Provide the [X, Y] coordinate of the cell's center where the given text is located.  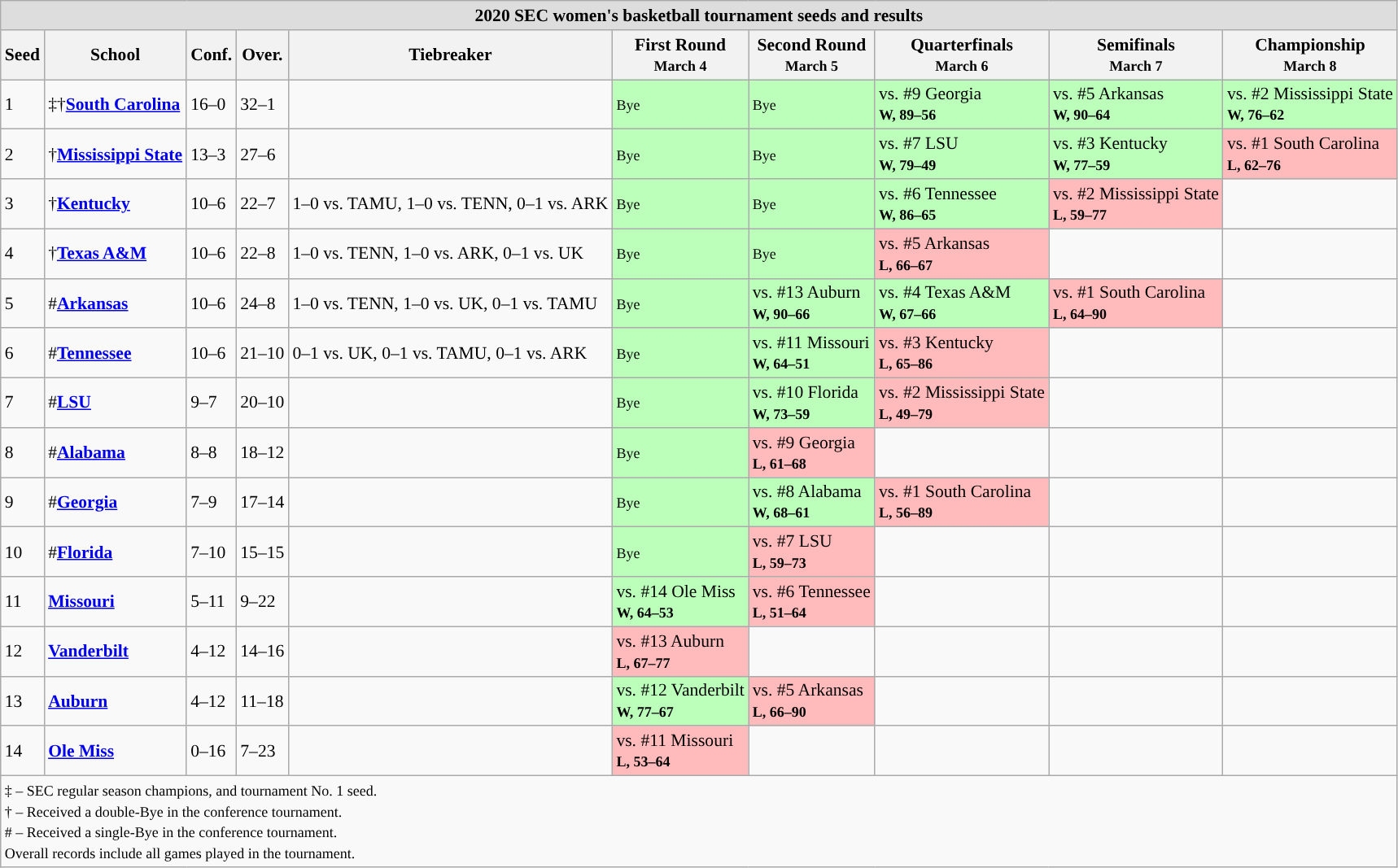
Auburn [116, 701]
vs. #4 Texas A&MW, 67–66 [962, 303]
15–15 [262, 552]
7–23 [262, 752]
vs. #2 Mississippi StateL, 59–77 [1136, 203]
vs. #6 TennesseeL, 51–64 [812, 602]
vs. #9 GeorgiaL, 61–68 [812, 452]
QuarterfinalsMarch 6 [962, 55]
9 [23, 503]
vs. #2 Mississippi StateW, 76–62 [1310, 104]
22–8 [262, 254]
‡†South Carolina [116, 104]
Tiebreaker [450, 55]
vs. #14 Ole MissW, 64–53 [680, 602]
Over. [262, 55]
0–1 vs. UK, 0–1 vs. TAMU, 0–1 vs. ARK [450, 353]
Seed [23, 55]
SemifinalsMarch 7 [1136, 55]
vs. #7 LSUL, 59–73 [812, 552]
16–0 [212, 104]
vs. #11 MissouriL, 53–64 [680, 752]
18–12 [262, 452]
vs. #11 MissouriW, 64–51 [812, 353]
vs. #9 GeorgiaW, 89–56 [962, 104]
vs. #1 South CarolinaL, 64–90 [1136, 303]
9–22 [262, 602]
5–11 [212, 602]
1–0 vs. TENN, 1–0 vs. UK, 0–1 vs. TAMU [450, 303]
5 [23, 303]
1–0 vs. TENN, 1–0 vs. ARK, 0–1 vs. UK [450, 254]
vs. #1 South CarolinaL, 62–76 [1310, 155]
21–10 [262, 353]
1–0 vs. TAMU, 1–0 vs. TENN, 0–1 vs. ARK [450, 203]
17–14 [262, 503]
vs. #1 South CarolinaL, 56–89 [962, 503]
vs. #12 VanderbiltW, 77–67 [680, 701]
vs. #13 AuburnL, 67–77 [680, 651]
7 [23, 403]
14 [23, 752]
0–16 [212, 752]
4 [23, 254]
vs. #8 AlabamaW, 68–61 [812, 503]
#Alabama [116, 452]
14–16 [262, 651]
27–6 [262, 155]
24–8 [262, 303]
9–7 [212, 403]
12 [23, 651]
11 [23, 602]
8–8 [212, 452]
†Mississippi State [116, 155]
†Texas A&M [116, 254]
2020 SEC women's basketball tournament seeds and results [699, 15]
vs. #7 LSUW, 79–49 [962, 155]
vs. #13 AuburnW, 90–66 [812, 303]
32–1 [262, 104]
†Kentucky [116, 203]
#LSU [116, 403]
7–10 [212, 552]
6 [23, 353]
13 [23, 701]
Conf. [212, 55]
#Florida [116, 552]
vs. #6 TennesseeW, 86–65 [962, 203]
vs. #5 ArkansasW, 90–64 [1136, 104]
2 [23, 155]
#Arkansas [116, 303]
#Georgia [116, 503]
vs. #3 KentuckyL, 65–86 [962, 353]
ChampionshipMarch 8 [1310, 55]
8 [23, 452]
1 [23, 104]
11–18 [262, 701]
3 [23, 203]
10 [23, 552]
vs. #2 Mississippi StateL, 49–79 [962, 403]
vs. #5 ArkansasL, 66–67 [962, 254]
vs. #3 KentuckyW, 77–59 [1136, 155]
Missouri [116, 602]
Second RoundMarch 5 [812, 55]
First RoundMarch 4 [680, 55]
#Tennessee [116, 353]
School [116, 55]
vs. #5 ArkansasL, 66–90 [812, 701]
13–3 [212, 155]
Ole Miss [116, 752]
Vanderbilt [116, 651]
vs. #10 FloridaW, 73–59 [812, 403]
22–7 [262, 203]
7–9 [212, 503]
20–10 [262, 403]
